Capture the cell that displays the provided text and extract its (x, y) central coordinate. 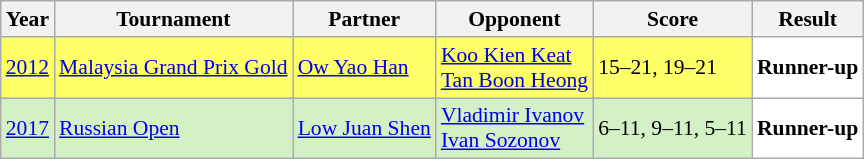
Koo Kien Keat Tan Boon Heong (514, 68)
2012 (28, 68)
15–21, 19–21 (672, 68)
Opponent (514, 19)
Tournament (174, 19)
Vladimir Ivanov Ivan Sozonov (514, 128)
Russian Open (174, 128)
Partner (364, 19)
Score (672, 19)
6–11, 9–11, 5–11 (672, 128)
Low Juan Shen (364, 128)
Ow Yao Han (364, 68)
Year (28, 19)
Result (808, 19)
Malaysia Grand Prix Gold (174, 68)
2017 (28, 128)
